Scan for the cell matching the given text and deliver its [x, y] coordinate at center. 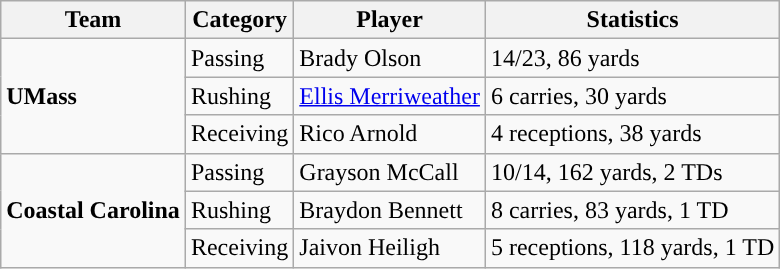
Brady Olson [390, 58]
Team [94, 20]
UMass [94, 96]
14/23, 86 yards [632, 58]
8 carries, 83 yards, 1 TD [632, 210]
Jaivon Heiligh [390, 248]
Coastal Carolina [94, 210]
5 receptions, 118 yards, 1 TD [632, 248]
Braydon Bennett [390, 210]
Statistics [632, 20]
4 receptions, 38 yards [632, 134]
Grayson McCall [390, 172]
6 carries, 30 yards [632, 96]
Rico Arnold [390, 134]
Ellis Merriweather [390, 96]
Category [239, 20]
Player [390, 20]
10/14, 162 yards, 2 TDs [632, 172]
